Detect which cell encompasses the target text, then output its [x, y] center coordinate. 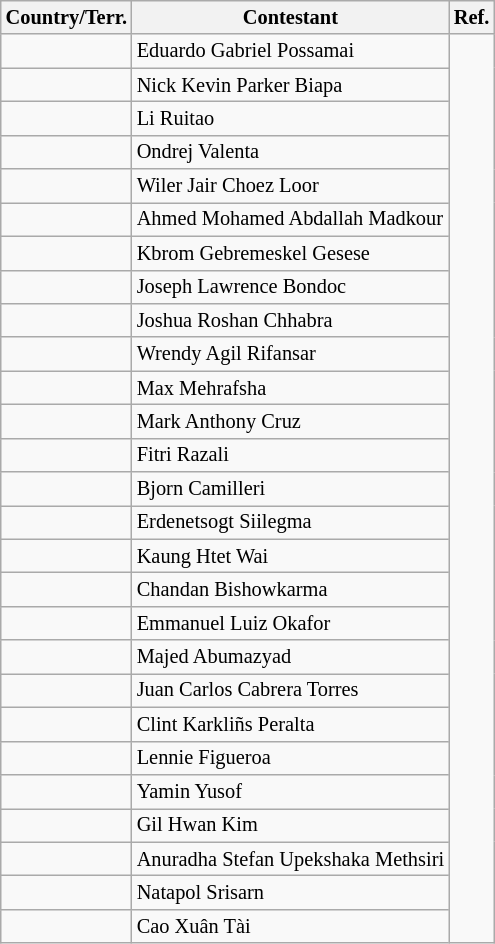
Lennie Figueroa [290, 758]
Contestant [290, 18]
Bjorn Camilleri [290, 489]
Yamin Yusof [290, 792]
Joseph Lawrence Bondoc [290, 287]
Chandan Bishowkarma [290, 590]
Ref. [472, 18]
Wrendy Agil Rifansar [290, 354]
Erdenetsogt Siilegma [290, 523]
Eduardo Gabriel Possamai [290, 51]
Mark Anthony Cruz [290, 422]
Anuradha Stefan Upekshaka Methsiri [290, 859]
Nick Kevin Parker Biapa [290, 85]
Fitri Razali [290, 455]
Wiler Jair Choez Loor [290, 186]
Country/Terr. [66, 18]
Kaung Htet Wai [290, 556]
Clint Karkliñs Peralta [290, 725]
Majed Abumazyad [290, 657]
Joshua Roshan Chhabra [290, 321]
Max Mehrafsha [290, 388]
Ondrej Valenta [290, 152]
Li Ruitao [290, 119]
Kbrom Gebremeskel Gesese [290, 253]
Juan Carlos Cabrera Torres [290, 691]
Cao Xuân Tài [290, 926]
Natapol Srisarn [290, 893]
Ahmed Mohamed Abdallah Madkour [290, 220]
Gil Hwan Kim [290, 825]
Emmanuel Luiz Okafor [290, 624]
